Output the (x, y) coordinate of the center of the cell containing the given text.  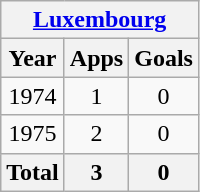
3 (96, 172)
Goals (164, 58)
Year (33, 58)
1974 (33, 96)
Apps (96, 58)
1 (96, 96)
Luxembourg (100, 20)
Total (33, 172)
2 (96, 134)
1975 (33, 134)
